Determine the [x, y] coordinate at the center of the cell enclosing the given text.  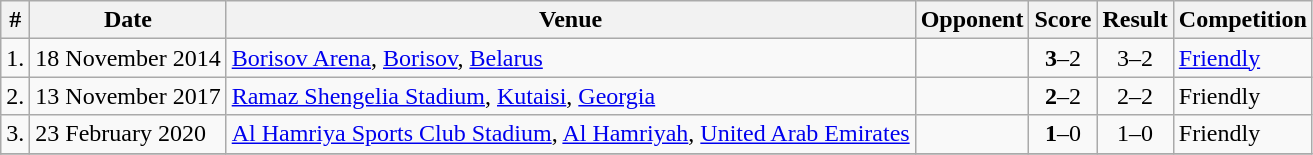
Venue [570, 20]
18 November 2014 [128, 58]
23 February 2020 [128, 134]
3. [16, 134]
Result [1135, 20]
2. [16, 96]
1. [16, 58]
Opponent [972, 20]
# [16, 20]
Ramaz Shengelia Stadium, Kutaisi, Georgia [570, 96]
Competition [1242, 20]
Date [128, 20]
Score [1063, 20]
13 November 2017 [128, 96]
Al Hamriya Sports Club Stadium, Al Hamriyah, United Arab Emirates [570, 134]
Borisov Arena, Borisov, Belarus [570, 58]
